Find where the given text appears and provide that cell's center as (x, y) coordinate. 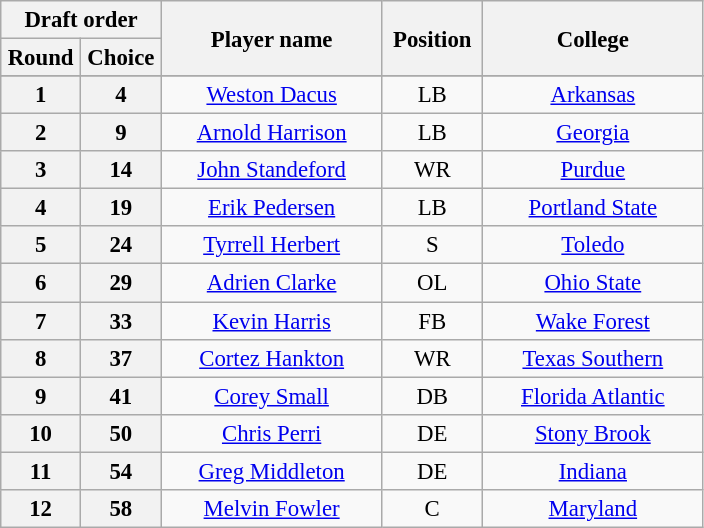
Corey Small (272, 396)
Indiana (594, 471)
Tyrrell Herbert (272, 245)
Kevin Harris (272, 321)
Chris Perri (272, 433)
Texas Southern (594, 358)
7 (41, 321)
Greg Middleton (272, 471)
11 (41, 471)
Stony Brook (594, 433)
Choice (120, 58)
Player name (272, 38)
Maryland (594, 509)
24 (120, 245)
Toledo (594, 245)
John Standeford (272, 170)
Georgia (594, 133)
37 (120, 358)
14 (120, 170)
Ohio State (594, 283)
8 (41, 358)
Position (432, 38)
6 (41, 283)
Portland State (594, 208)
FB (432, 321)
Arkansas (594, 95)
Purdue (594, 170)
College (594, 38)
Melvin Fowler (272, 509)
5 (41, 245)
Erik Pedersen (272, 208)
1 (41, 95)
OL (432, 283)
Round (41, 58)
3 (41, 170)
C (432, 509)
2 (41, 133)
54 (120, 471)
Arnold Harrison (272, 133)
S (432, 245)
58 (120, 509)
41 (120, 396)
Wake Forest (594, 321)
Florida Atlantic (594, 396)
29 (120, 283)
Weston Dacus (272, 95)
Draft order (82, 20)
19 (120, 208)
12 (41, 509)
50 (120, 433)
Cortez Hankton (272, 358)
10 (41, 433)
33 (120, 321)
DB (432, 396)
Adrien Clarke (272, 283)
